Locate the cell with the specified text and output its (X, Y) center coordinate. 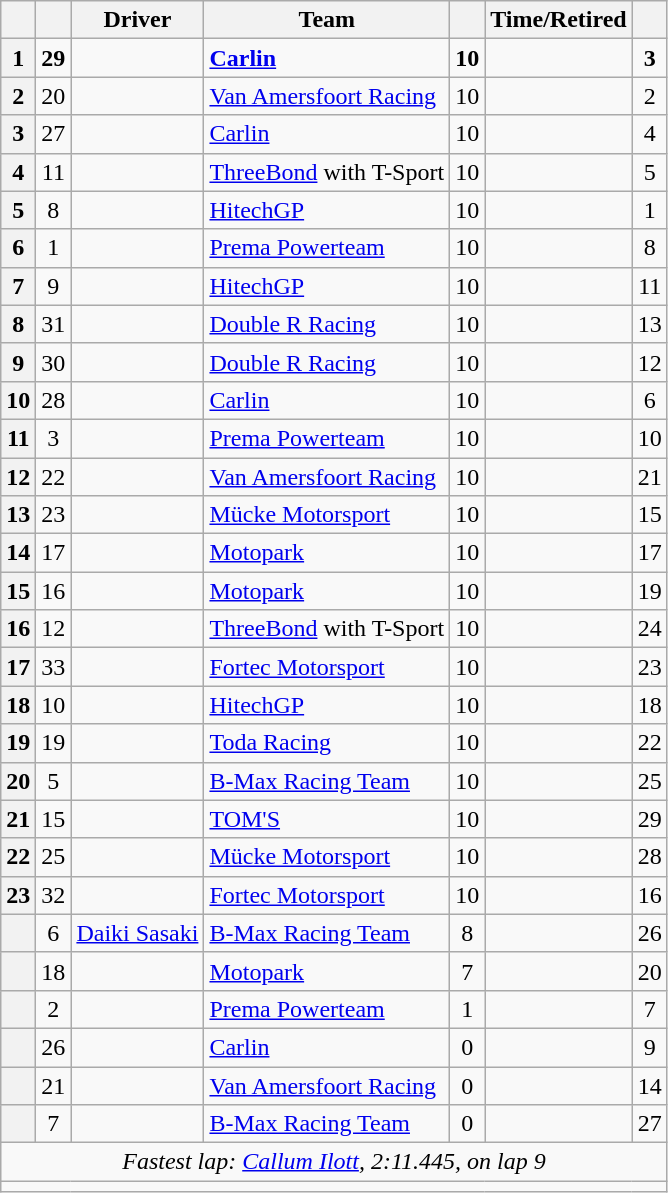
Time/Retired (558, 20)
Fastest lap: Callum Ilott, 2:11.445, on lap 9 (334, 1162)
33 (54, 667)
Team (327, 20)
30 (54, 362)
Driver (138, 20)
31 (54, 324)
Daiki Sasaki (138, 933)
32 (54, 895)
TOM'S (327, 819)
24 (650, 629)
Toda Racing (327, 743)
